Extract the (x, y) coordinate from the center of the cell holding the provided text.  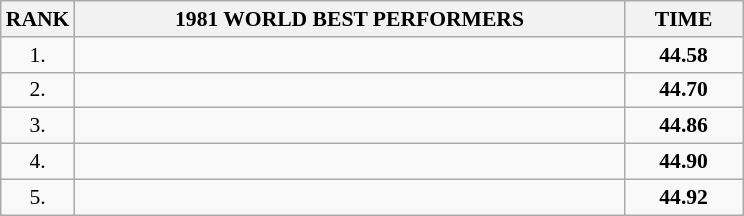
3. (38, 126)
5. (38, 197)
1981 WORLD BEST PERFORMERS (349, 19)
RANK (38, 19)
4. (38, 162)
44.92 (684, 197)
2. (38, 90)
TIME (684, 19)
44.90 (684, 162)
1. (38, 55)
44.86 (684, 126)
44.58 (684, 55)
44.70 (684, 90)
